Locate the cell with the specified text and output its [X, Y] center coordinate. 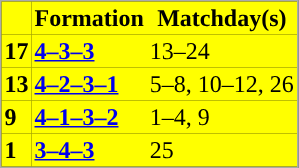
25 [222, 150]
1 [17, 150]
4–1–3–2 [90, 116]
4–2–3–1 [90, 84]
5–8, 10–12, 26 [222, 84]
4–3–3 [90, 50]
9 [17, 116]
1–4, 9 [222, 116]
17 [17, 50]
Formation [90, 18]
13–24 [222, 50]
3–4–3 [90, 150]
Matchday(s) [222, 18]
13 [17, 84]
